Pinpoint the cell where the given text exists, returning its [x, y] midpoint coordinate. 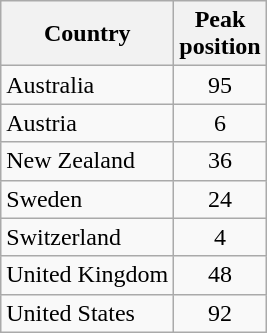
4 [220, 237]
Sweden [88, 199]
New Zealand [88, 161]
36 [220, 161]
48 [220, 275]
United States [88, 313]
Austria [88, 123]
24 [220, 199]
United Kingdom [88, 275]
95 [220, 85]
Country [88, 34]
92 [220, 313]
Peakposition [220, 34]
Australia [88, 85]
6 [220, 123]
Switzerland [88, 237]
